Provide the [X, Y] coordinate of the cell's center where the given text is located.  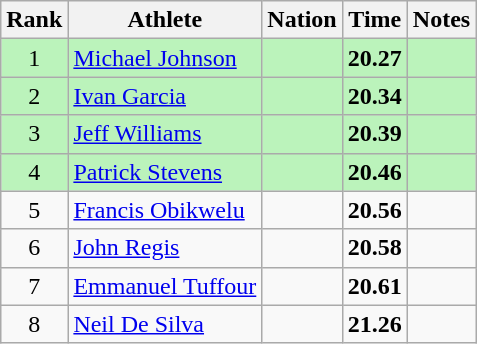
2 [34, 96]
1 [34, 58]
Emmanuel Tuffour [165, 286]
Francis Obikwelu [165, 210]
20.27 [374, 58]
Athlete [165, 20]
20.46 [374, 172]
Neil De Silva [165, 324]
20.56 [374, 210]
Jeff Williams [165, 134]
6 [34, 248]
20.34 [374, 96]
21.26 [374, 324]
Ivan Garcia [165, 96]
John Regis [165, 248]
Nation [302, 20]
5 [34, 210]
Time [374, 20]
3 [34, 134]
Rank [34, 20]
Patrick Stevens [165, 172]
8 [34, 324]
20.61 [374, 286]
20.58 [374, 248]
Notes [441, 20]
4 [34, 172]
Michael Johnson [165, 58]
7 [34, 286]
20.39 [374, 134]
